Determine the [x, y] coordinate at the center of the cell enclosing the given text.  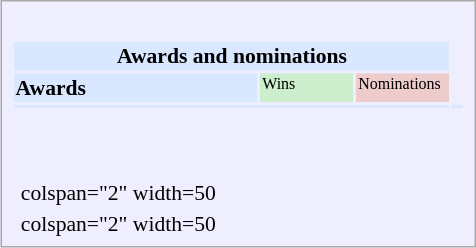
Wins [308, 87]
Awards and nominations [232, 56]
Awards [136, 87]
Awards and nominations Awards Wins Nominations [239, 94]
Nominations [404, 87]
